Output the (x, y) coordinate of the center of the cell containing the given text.  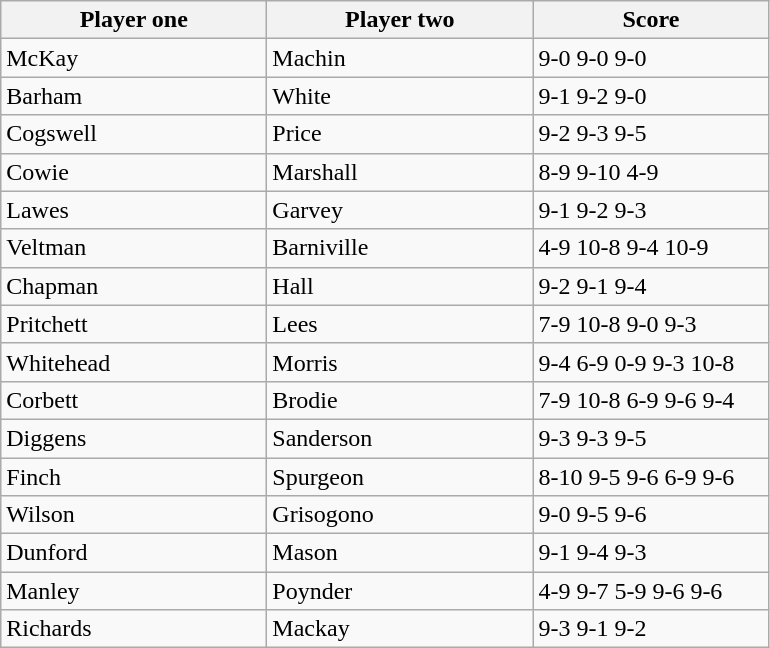
4-9 9-7 5-9 9-6 9-6 (651, 591)
8-10 9-5 9-6 6-9 9-6 (651, 477)
Price (400, 134)
Mackay (400, 629)
9-0 9-0 9-0 (651, 58)
Lawes (134, 210)
Spurgeon (400, 477)
Hall (400, 286)
Brodie (400, 400)
9-3 9-1 9-2 (651, 629)
7-9 10-8 9-0 9-3 (651, 324)
Score (651, 20)
Mason (400, 553)
9-1 9-4 9-3 (651, 553)
Barniville (400, 248)
Player one (134, 20)
Barham (134, 96)
Cowie (134, 172)
Poynder (400, 591)
McKay (134, 58)
9-1 9-2 9-0 (651, 96)
Morris (400, 362)
Dunford (134, 553)
White (400, 96)
7-9 10-8 6-9 9-6 9-4 (651, 400)
Cogswell (134, 134)
Garvey (400, 210)
4-9 10-8 9-4 10-9 (651, 248)
Richards (134, 629)
9-3 9-3 9-5 (651, 438)
Corbett (134, 400)
Diggens (134, 438)
Lees (400, 324)
9-1 9-2 9-3 (651, 210)
Manley (134, 591)
Wilson (134, 515)
8-9 9-10 4-9 (651, 172)
9-2 9-1 9-4 (651, 286)
9-0 9-5 9-6 (651, 515)
Chapman (134, 286)
Sanderson (400, 438)
Pritchett (134, 324)
9-4 6-9 0-9 9-3 10-8 (651, 362)
Player two (400, 20)
Grisogono (400, 515)
Machin (400, 58)
Finch (134, 477)
Veltman (134, 248)
9-2 9-3 9-5 (651, 134)
Marshall (400, 172)
Whitehead (134, 362)
